Locate the cell with the specified text and output its [X, Y] center coordinate. 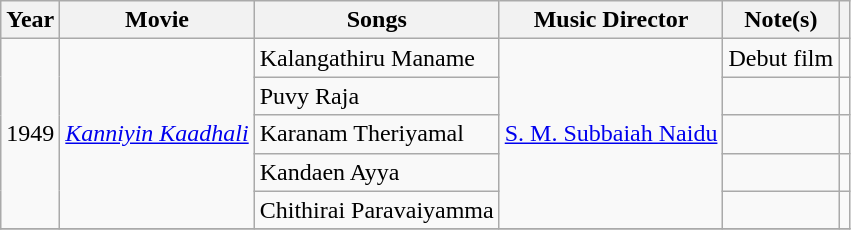
Karanam Theriyamal [376, 134]
Debut film [781, 58]
Songs [376, 20]
Music Director [611, 20]
1949 [30, 134]
Kandaen Ayya [376, 172]
Year [30, 20]
S. M. Subbaiah Naidu [611, 134]
Kalangathiru Maname [376, 58]
Kanniyin Kaadhali [157, 134]
Chithirai Paravaiyamma [376, 210]
Puvy Raja [376, 96]
Note(s) [781, 20]
Movie [157, 20]
